For the text-containing cell, return its midpoint in (x, y) coordinate format. 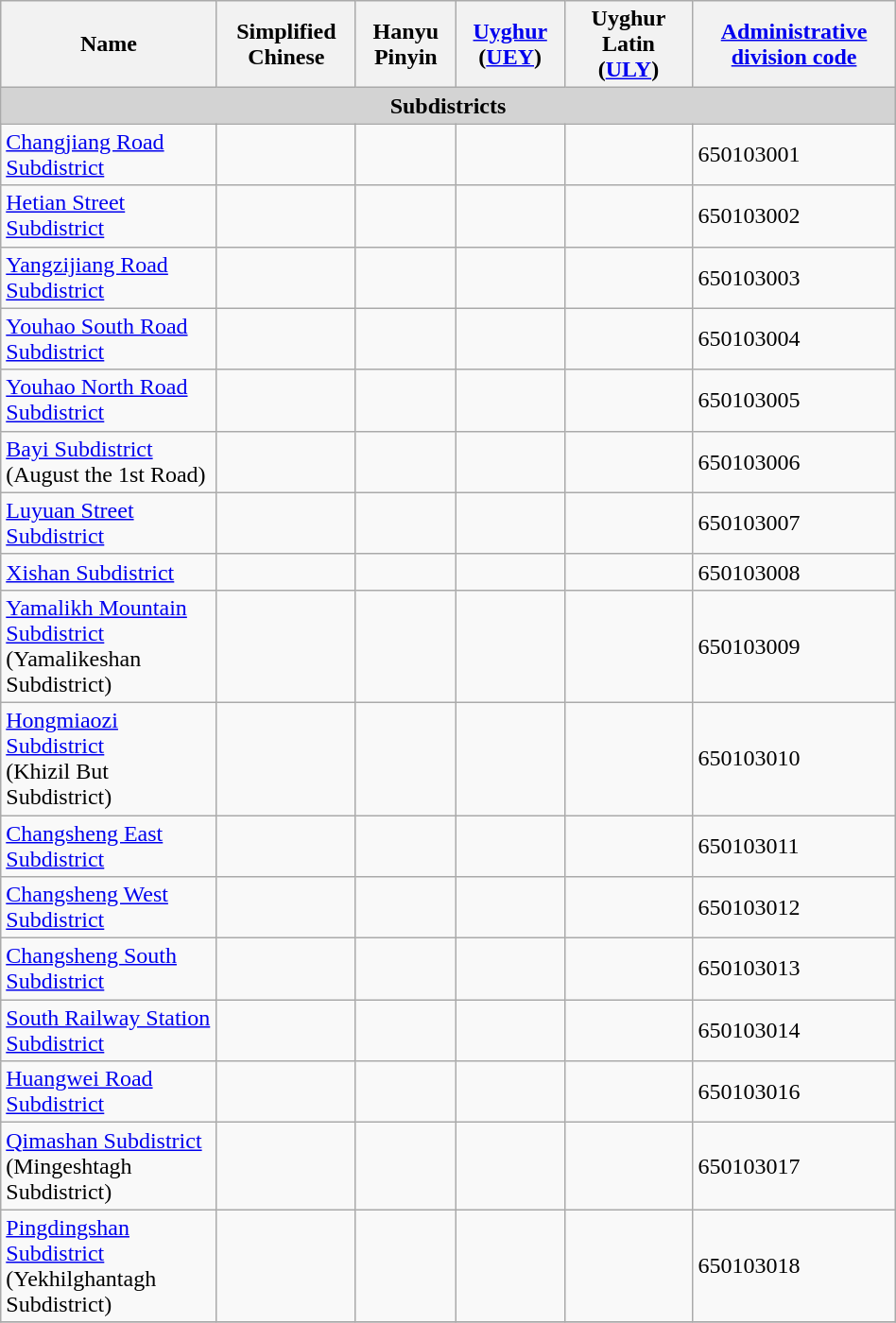
Changsheng West Subdistrict (110, 907)
Uyghur Latin (ULY) (629, 44)
650103008 (794, 572)
650103001 (794, 155)
650103004 (794, 338)
Luyuan Street Subdistrict (110, 524)
South Railway Station Subdistrict (110, 1030)
Qimashan Subdistrict(Mingeshtagh Subdistrict) (110, 1166)
Youhao South Road Subdistrict (110, 338)
Bayi Subdistrict(August the 1st Road) (110, 461)
Xishan Subdistrict (110, 572)
650103006 (794, 461)
Huangwei Road Subdistrict (110, 1092)
650103007 (794, 524)
Changsheng South Subdistrict (110, 970)
Simplified Chinese (285, 44)
650103012 (794, 907)
Subdistricts (448, 106)
650103005 (794, 401)
Changjiang Road Subdistrict (110, 155)
650103002 (794, 215)
Uyghur (UEY) (510, 44)
650103017 (794, 1166)
650103009 (794, 646)
650103014 (794, 1030)
650103011 (794, 845)
650103016 (794, 1092)
Yamalikh Mountain Subdistrict(Yamalikeshan Subdistrict) (110, 646)
Administrative division code (794, 44)
Name (110, 44)
Yangzijiang Road Subdistrict (110, 278)
650103018 (794, 1266)
650103003 (794, 278)
Pingdingshan Subdistrict(Yekhilghantagh Subdistrict) (110, 1266)
650103010 (794, 758)
Hanyu Pinyin (405, 44)
Hongmiaozi Subdistrict(Khizil But Subdistrict) (110, 758)
650103013 (794, 970)
Changsheng East Subdistrict (110, 845)
Hetian Street Subdistrict (110, 215)
Youhao North Road Subdistrict (110, 401)
